Provide the [X, Y] coordinate of the cell's center where the given text is located.  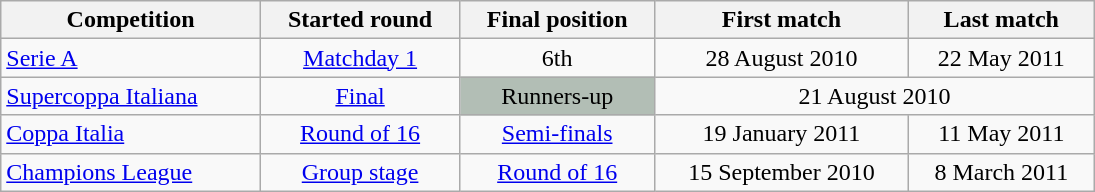
Group stage [360, 172]
Final position [558, 20]
Matchday 1 [360, 58]
21 August 2010 [875, 96]
Started round [360, 20]
Supercoppa Italiana [131, 96]
Last match [1001, 20]
First match [782, 20]
6th [558, 58]
15 September 2010 [782, 172]
11 May 2011 [1001, 134]
Semi-finals [558, 134]
Champions League [131, 172]
19 January 2011 [782, 134]
Runners-up [558, 96]
Competition [131, 20]
Coppa Italia [131, 134]
Final [360, 96]
8 March 2011 [1001, 172]
Serie A [131, 58]
28 August 2010 [782, 58]
22 May 2011 [1001, 58]
